Provide the (X, Y) coordinate of the cell's center where the given text is located.  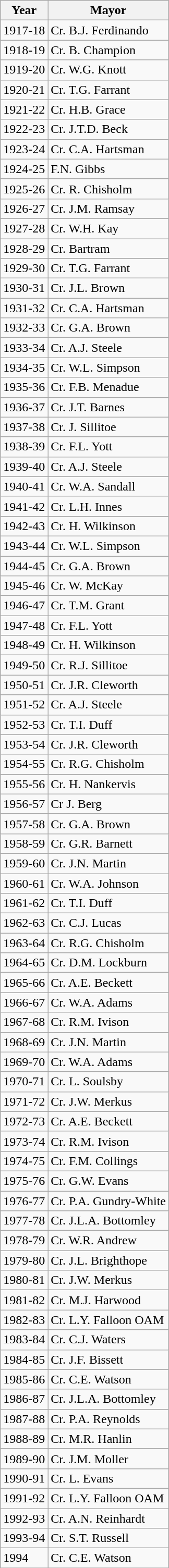
1927-28 (24, 228)
Cr. F.B. Menadue (108, 387)
Cr. W. McKay (108, 586)
Cr. R. Chisholm (108, 189)
1931-32 (24, 308)
Cr. J.L. Brighthope (108, 1260)
Cr. W.G. Knott (108, 70)
Cr. H.B. Grace (108, 109)
1920-21 (24, 90)
Cr. W.H. Kay (108, 228)
1990-91 (24, 1478)
1974-75 (24, 1161)
1932-33 (24, 328)
1925-26 (24, 189)
1972-73 (24, 1121)
Cr. J.L. Brown (108, 288)
1923-24 (24, 149)
1971-72 (24, 1101)
1935-36 (24, 387)
1960-61 (24, 884)
Cr. B. Champion (108, 50)
1981-82 (24, 1300)
1991-92 (24, 1498)
Cr. C.J. Lucas (108, 923)
1962-63 (24, 923)
Cr. R.J. Sillitoe (108, 665)
1937-38 (24, 427)
1964-65 (24, 963)
1943-44 (24, 546)
1941-42 (24, 506)
Cr. J. Sillitoe (108, 427)
1988-89 (24, 1439)
1929-30 (24, 268)
Cr. L. Evans (108, 1478)
1992-93 (24, 1518)
1946-47 (24, 606)
Cr. J.M. Ramsay (108, 209)
1975-76 (24, 1181)
1968-69 (24, 1042)
1948-49 (24, 645)
1938-39 (24, 447)
Cr. W.R. Andrew (108, 1241)
1917-18 (24, 30)
Cr. W.A. Johnson (108, 884)
Cr. Bartram (108, 249)
1924-25 (24, 169)
Cr. B.J. Ferdinando (108, 30)
1983-84 (24, 1340)
1976-77 (24, 1200)
1977-78 (24, 1221)
Cr. F.M. Collings (108, 1161)
1973-74 (24, 1141)
1955-56 (24, 784)
1949-50 (24, 665)
Cr. J.T.D. Beck (108, 129)
1936-37 (24, 407)
1921-22 (24, 109)
1994 (24, 1558)
Cr. L. Soulsby (108, 1082)
1951-52 (24, 705)
1940-41 (24, 486)
1967-68 (24, 1022)
1980-81 (24, 1280)
1982-83 (24, 1320)
1947-48 (24, 626)
1918-19 (24, 50)
1942-43 (24, 526)
1952-53 (24, 725)
Cr. J.F. Bissett (108, 1359)
1987-88 (24, 1419)
1919-20 (24, 70)
Cr. W.A. Sandall (108, 486)
1939-40 (24, 467)
Cr. C.J. Waters (108, 1340)
1945-46 (24, 586)
Cr. P.A. Gundry-White (108, 1200)
Cr. M.R. Hanlin (108, 1439)
1993-94 (24, 1538)
Year (24, 10)
Cr. T.M. Grant (108, 606)
Cr. J.T. Barnes (108, 407)
1979-80 (24, 1260)
Cr. G.W. Evans (108, 1181)
1966-67 (24, 1002)
1965-66 (24, 983)
Cr. P.A. Reynolds (108, 1419)
1959-60 (24, 863)
Cr. H. Nankervis (108, 784)
Cr. D.M. Lockburn (108, 963)
1928-29 (24, 249)
1933-34 (24, 348)
1956-57 (24, 804)
Cr. J.M. Moller (108, 1459)
1957-58 (24, 824)
F.N. Gibbs (108, 169)
Cr J. Berg (108, 804)
1926-27 (24, 209)
1985-86 (24, 1379)
Cr. L.H. Innes (108, 506)
Cr. S.T. Russell (108, 1538)
1969-70 (24, 1062)
1970-71 (24, 1082)
1944-45 (24, 566)
1930-31 (24, 288)
1989-90 (24, 1459)
1934-35 (24, 367)
1958-59 (24, 843)
1984-85 (24, 1359)
Cr. M.J. Harwood (108, 1300)
Cr. A.N. Reinhardt (108, 1518)
1922-23 (24, 129)
1954-55 (24, 764)
1950-51 (24, 685)
1961-62 (24, 903)
1978-79 (24, 1241)
1963-64 (24, 943)
1953-54 (24, 744)
Cr. G.R. Barnett (108, 843)
Mayor (108, 10)
1986-87 (24, 1399)
